Identify which cell holds the provided text, then report its (X, Y) central coordinate. 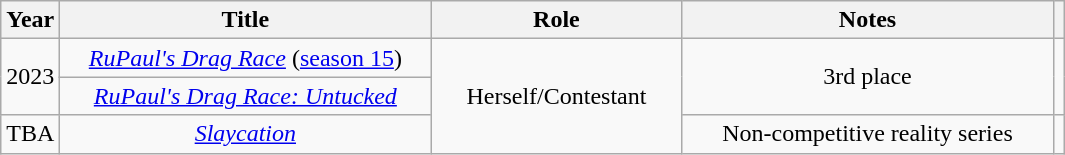
Notes (868, 20)
Non-competitive reality series (868, 134)
Title (246, 20)
Slaycation (246, 134)
Year (30, 20)
TBA (30, 134)
Herself/Contestant (556, 96)
2023 (30, 77)
RuPaul's Drag Race (season 15) (246, 58)
RuPaul's Drag Race: Untucked (246, 96)
3rd place (868, 77)
Role (556, 20)
